Locate the cell with the specified text and output its [X, Y] center coordinate. 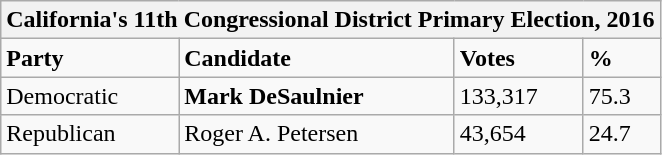
Roger A. Petersen [317, 134]
Party [90, 58]
California's 11th Congressional District Primary Election, 2016 [330, 20]
Democratic [90, 96]
24.7 [622, 134]
Republican [90, 134]
Mark DeSaulnier [317, 96]
% [622, 58]
43,654 [518, 134]
75.3 [622, 96]
133,317 [518, 96]
Candidate [317, 58]
Votes [518, 58]
